Capture the cell that displays the provided text and extract its (X, Y) central coordinate. 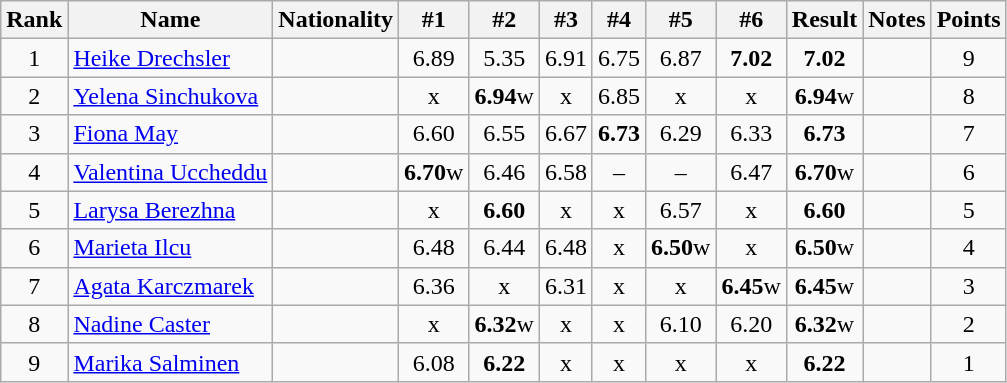
Valentina Uccheddu (170, 172)
6.31 (566, 286)
6.58 (566, 172)
#6 (751, 20)
Name (170, 20)
6.47 (751, 172)
Larysa Berezhna (170, 210)
6.08 (434, 362)
6.55 (504, 134)
#4 (618, 20)
Yelena Sinchukova (170, 96)
#5 (681, 20)
#3 (566, 20)
Marieta Ilcu (170, 248)
Points (968, 20)
Agata Karczmarek (170, 286)
6.87 (681, 58)
6.10 (681, 324)
6.46 (504, 172)
Rank (34, 20)
6.36 (434, 286)
Notes (897, 20)
5.35 (504, 58)
6.89 (434, 58)
#1 (434, 20)
6.33 (751, 134)
Heike Drechsler (170, 58)
6.91 (566, 58)
6.20 (751, 324)
6.85 (618, 96)
Nationality (336, 20)
6.75 (618, 58)
#2 (504, 20)
6.57 (681, 210)
6.44 (504, 248)
Nadine Caster (170, 324)
Result (824, 20)
6.67 (566, 134)
Fiona May (170, 134)
6.29 (681, 134)
Marika Salminen (170, 362)
